Find where the given text appears and provide that cell's center as (x, y) coordinate. 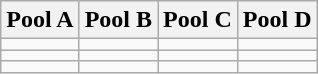
Pool D (277, 20)
Pool B (118, 20)
Pool C (198, 20)
Pool A (40, 20)
